Locate the cell with the specified text and output its (X, Y) center coordinate. 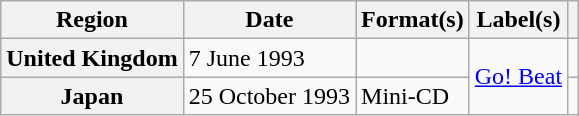
7 June 1993 (269, 58)
Japan (92, 96)
Region (92, 20)
Label(s) (518, 20)
United Kingdom (92, 58)
Go! Beat (518, 77)
25 October 1993 (269, 96)
Mini-CD (413, 96)
Date (269, 20)
Format(s) (413, 20)
